Extract the (x, y) coordinate from the center of the cell holding the provided text.  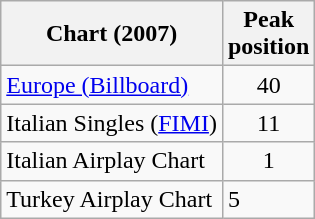
Chart (2007) (112, 34)
Italian Airplay Chart (112, 161)
Europe (Billboard) (112, 85)
40 (268, 85)
Turkey Airplay Chart (112, 199)
Peakposition (268, 34)
1 (268, 161)
Italian Singles (FIMI) (112, 123)
5 (268, 199)
11 (268, 123)
